Output the [X, Y] coordinate of the center of the cell containing the given text.  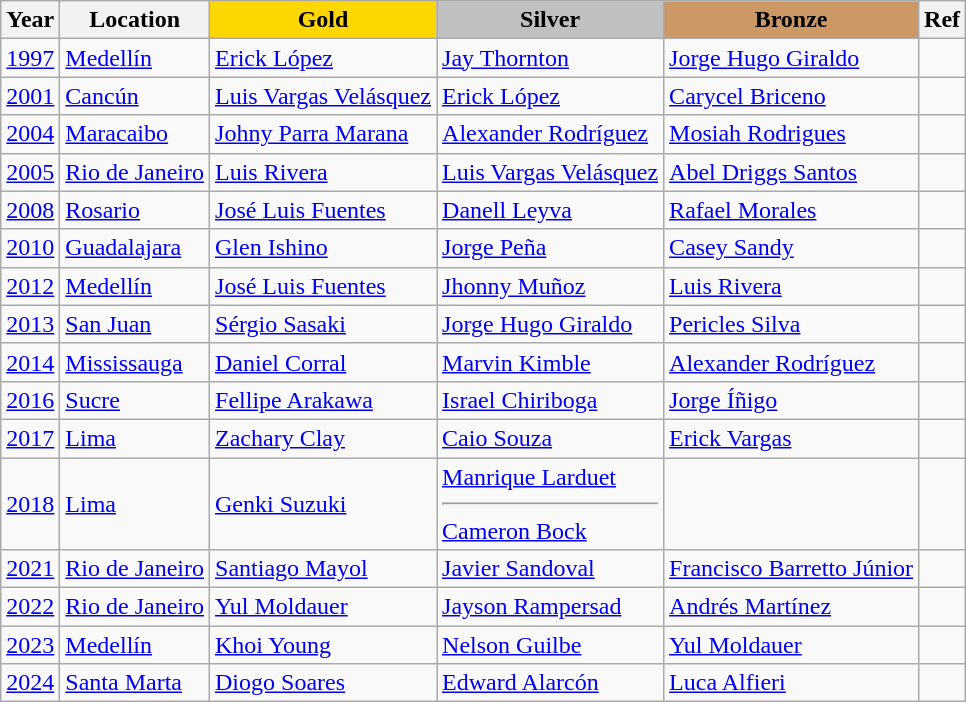
Casey Sandy [792, 248]
2018 [30, 504]
Erick Vargas [792, 438]
Location [135, 20]
Jorge Peña [550, 248]
Guadalajara [135, 248]
Glen Ishino [324, 248]
2012 [30, 286]
Sucre [135, 400]
Genki Suzuki [324, 504]
Bronze [792, 20]
San Juan [135, 324]
Jorge Íñigo [792, 400]
Pericles Silva [792, 324]
Santiago Mayol [324, 569]
2016 [30, 400]
1997 [30, 58]
Caio Souza [550, 438]
Jay Thornton [550, 58]
Fellipe Arakawa [324, 400]
Rafael Morales [792, 210]
2024 [30, 683]
Cancún [135, 96]
Daniel Corral [324, 362]
2021 [30, 569]
Ref [942, 20]
Sérgio Sasaki [324, 324]
Santa Marta [135, 683]
Silver [550, 20]
Maracaibo [135, 134]
Francisco Barretto Júnior [792, 569]
Jayson Rampersad [550, 607]
2013 [30, 324]
2010 [30, 248]
Abel Driggs Santos [792, 172]
Year [30, 20]
Israel Chiriboga [550, 400]
Mosiah Rodrigues [792, 134]
Jhonny Muñoz [550, 286]
2023 [30, 645]
Gold [324, 20]
2014 [30, 362]
Danell Leyva [550, 210]
2017 [30, 438]
2008 [30, 210]
Mississauga [135, 362]
2022 [30, 607]
Carycel Briceno [792, 96]
Marvin Kimble [550, 362]
Rosario [135, 210]
Diogo Soares [324, 683]
Johny Parra Marana [324, 134]
2001 [30, 96]
Edward Alarcón [550, 683]
Khoi Young [324, 645]
Nelson Guilbe [550, 645]
Javier Sandoval [550, 569]
2005 [30, 172]
Manrique Larduet Cameron Bock [550, 504]
Andrés Martínez [792, 607]
Luca Alfieri [792, 683]
2004 [30, 134]
Zachary Clay [324, 438]
